From the cell containing the given text, extract its center point as (x, y) coordinate. 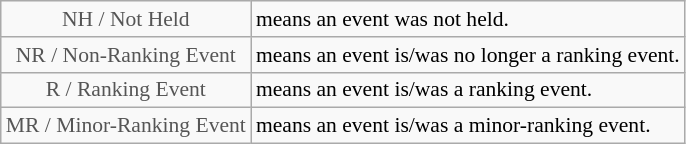
NR / Non-Ranking Event (126, 55)
MR / Minor-Ranking Event (126, 126)
NH / Not Held (126, 19)
means an event was not held. (468, 19)
means an event is/was a minor-ranking event. (468, 126)
R / Ranking Event (126, 90)
means an event is/was a ranking event. (468, 90)
means an event is/was no longer a ranking event. (468, 55)
